For the text-containing cell, return its midpoint in [x, y] coordinate format. 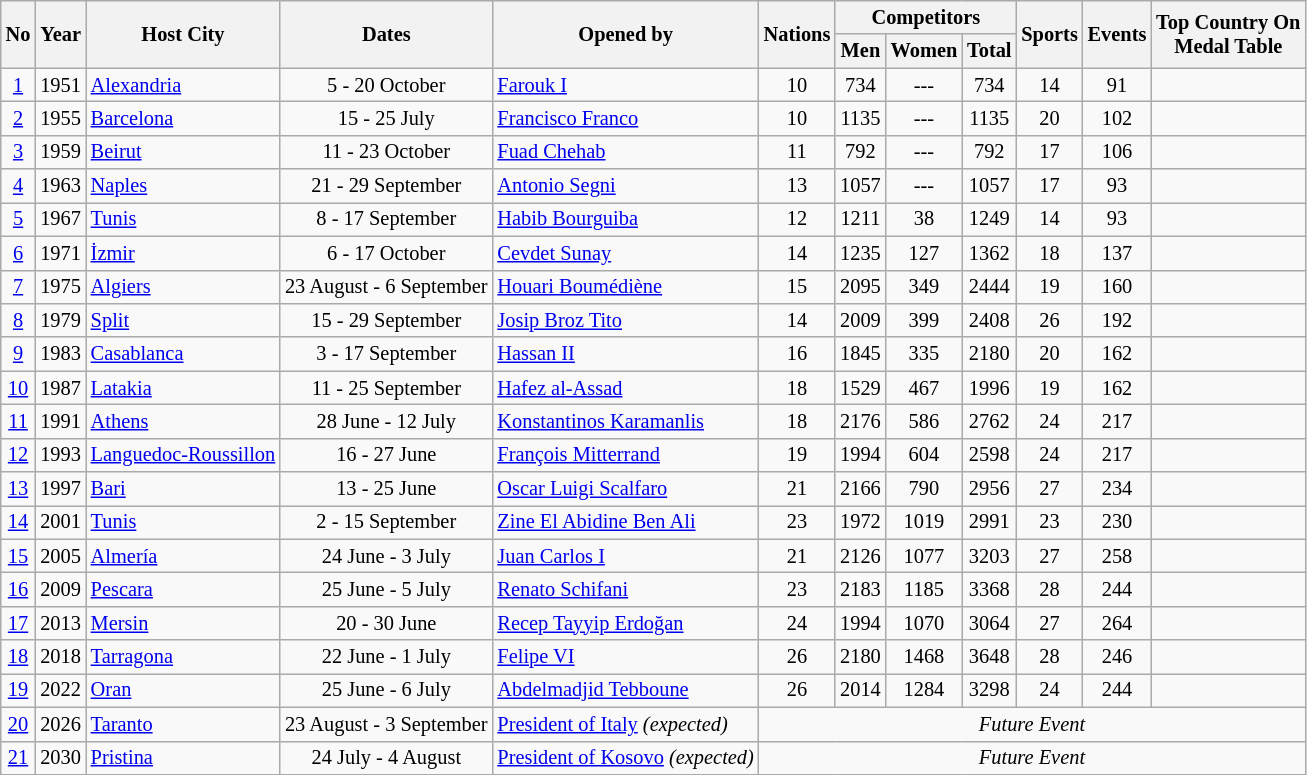
1991 [60, 421]
Host City [183, 34]
2013 [60, 623]
1211 [860, 219]
1070 [924, 623]
38 [924, 219]
Top Country OnMedal Table [1228, 34]
Beirut [183, 152]
President of Italy (expected) [625, 724]
264 [1118, 623]
1972 [860, 522]
22 June - 1 July [386, 657]
3648 [989, 657]
Josip Broz Tito [625, 320]
1996 [989, 388]
349 [924, 287]
2166 [860, 489]
Alexandria [183, 85]
399 [924, 320]
2026 [60, 724]
15 - 29 September [386, 320]
790 [924, 489]
François Mitterrand [625, 455]
25 June - 5 July [386, 589]
127 [924, 253]
20 - 30 June [386, 623]
Taranto [183, 724]
6 [18, 253]
Zine El Abidine Ben Ali [625, 522]
335 [924, 354]
21 - 29 September [386, 186]
Renato Schifani [625, 589]
604 [924, 455]
28 June - 12 July [386, 421]
Mersin [183, 623]
2 [18, 118]
15 - 25 July [386, 118]
Split [183, 320]
1019 [924, 522]
Sports [1049, 34]
2001 [60, 522]
3 - 17 September [386, 354]
1284 [924, 690]
1983 [60, 354]
258 [1118, 556]
1529 [860, 388]
3 [18, 152]
2126 [860, 556]
Pristina [183, 758]
Naples [183, 186]
11 - 23 October [386, 152]
Men [860, 51]
1249 [989, 219]
Pescara [183, 589]
1362 [989, 253]
Languedoc-Roussillon [183, 455]
1963 [60, 186]
1 [18, 85]
1997 [60, 489]
Women [924, 51]
9 [18, 354]
11 - 25 September [386, 388]
23 August - 3 September [386, 724]
1987 [60, 388]
Antonio Segni [625, 186]
2408 [989, 320]
Francisco Franco [625, 118]
160 [1118, 287]
2005 [60, 556]
Almería [183, 556]
1468 [924, 657]
234 [1118, 489]
Competitors [926, 17]
7 [18, 287]
24 June - 3 July [386, 556]
1967 [60, 219]
91 [1118, 85]
3203 [989, 556]
Algiers [183, 287]
16 - 27 June [386, 455]
1235 [860, 253]
2030 [60, 758]
Dates [386, 34]
2095 [860, 287]
Hassan II [625, 354]
Oscar Luigi Scalfaro [625, 489]
Juan Carlos I [625, 556]
8 [18, 320]
5 [18, 219]
Nations [798, 34]
Habib Bourguiba [625, 219]
Athens [183, 421]
No [18, 34]
Events [1118, 34]
25 June - 6 July [386, 690]
Felipe VI [625, 657]
2018 [60, 657]
1845 [860, 354]
246 [1118, 657]
1959 [60, 152]
2956 [989, 489]
4 [18, 186]
2 - 15 September [386, 522]
Hafez al-Assad [625, 388]
2991 [989, 522]
1993 [60, 455]
13 - 25 June [386, 489]
2183 [860, 589]
Total [989, 51]
1077 [924, 556]
Barcelona [183, 118]
Opened by [625, 34]
Fuad Chehab [625, 152]
İzmir [183, 253]
Bari [183, 489]
2598 [989, 455]
230 [1118, 522]
Cevdet Sunay [625, 253]
3368 [989, 589]
3064 [989, 623]
Year [60, 34]
2176 [860, 421]
192 [1118, 320]
Houari Boumédiène [625, 287]
102 [1118, 118]
137 [1118, 253]
6 - 17 October [386, 253]
Konstantinos Karamanlis [625, 421]
1975 [60, 287]
467 [924, 388]
1971 [60, 253]
1185 [924, 589]
Latakia [183, 388]
Abdelmadjid Tebboune [625, 690]
Oran [183, 690]
Tarragona [183, 657]
586 [924, 421]
2014 [860, 690]
Casablanca [183, 354]
2444 [989, 287]
2022 [60, 690]
8 - 17 September [386, 219]
1951 [60, 85]
1955 [60, 118]
2762 [989, 421]
Farouk I [625, 85]
President of Kosovo (expected) [625, 758]
3298 [989, 690]
1979 [60, 320]
Recep Tayyip Erdoğan [625, 623]
23 August - 6 September [386, 287]
24 July - 4 August [386, 758]
106 [1118, 152]
5 - 20 October [386, 85]
